Return [x, y] of the center of cell containing provided text 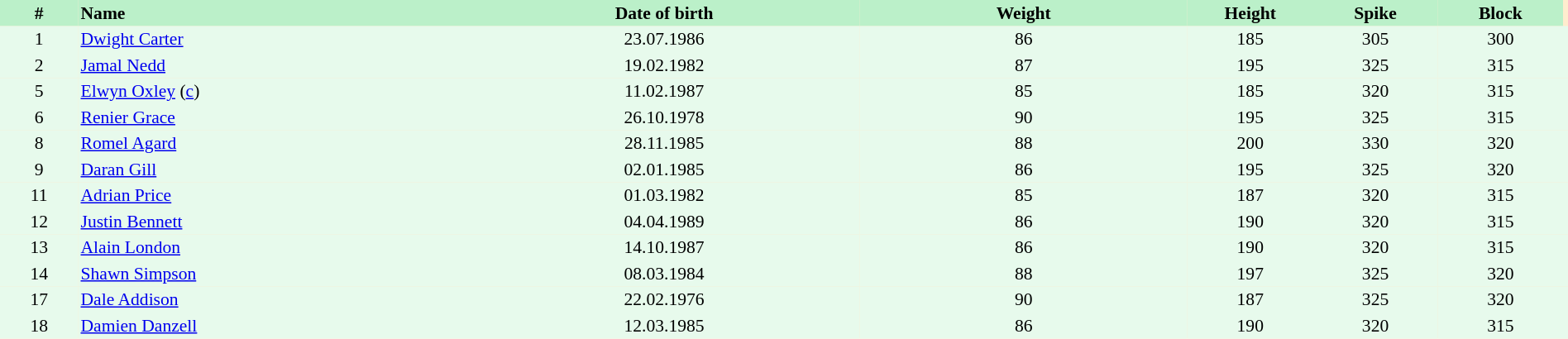
330 [1374, 144]
300 [1500, 40]
Weight [1024, 13]
01.03.1982 [664, 195]
5 [39, 91]
Name [273, 13]
Adrian Price [273, 195]
Dale Addison [273, 299]
8 [39, 144]
04.04.1989 [664, 222]
14 [39, 274]
14.10.1987 [664, 248]
Justin Bennett [273, 222]
28.11.1985 [664, 144]
02.01.1985 [664, 169]
Daran Gill [273, 169]
Damien Danzell [273, 326]
22.02.1976 [664, 299]
197 [1250, 274]
Date of birth [664, 13]
305 [1374, 40]
1 [39, 40]
19.02.1982 [664, 65]
Romel Agard [273, 144]
Jamal Nedd [273, 65]
2 [39, 65]
6 [39, 117]
12.03.1985 [664, 326]
08.03.1984 [664, 274]
Block [1500, 13]
26.10.1978 [664, 117]
12 [39, 222]
18 [39, 326]
Spike [1374, 13]
9 [39, 169]
17 [39, 299]
11 [39, 195]
# [39, 13]
23.07.1986 [664, 40]
11.02.1987 [664, 91]
Renier Grace [273, 117]
Dwight Carter [273, 40]
Height [1250, 13]
Elwyn Oxley (c) [273, 91]
200 [1250, 144]
Shawn Simpson [273, 274]
87 [1024, 65]
Alain London [273, 248]
13 [39, 248]
